Return (X, Y) of the center of cell containing provided text 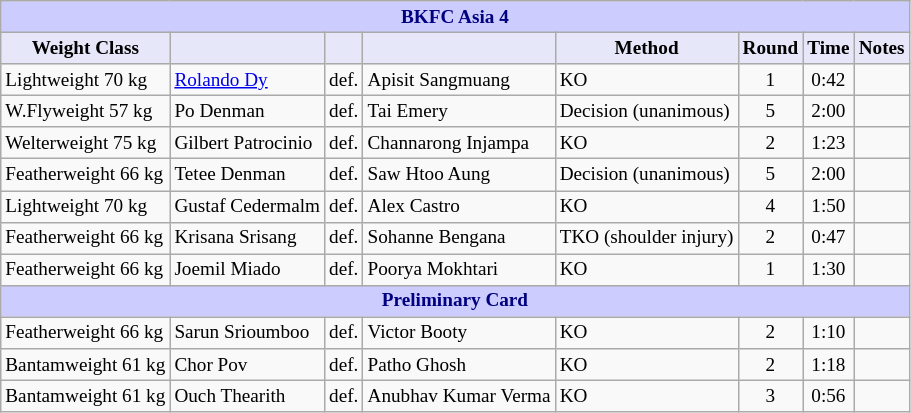
Poorya Mokhtari (459, 270)
Welterweight 75 kg (86, 143)
Saw Htoo Aung (459, 175)
Anubhav Kumar Verma (459, 396)
1:50 (828, 206)
Chor Pov (248, 365)
Gustaf Cedermalm (248, 206)
4 (770, 206)
Sarun Srioumboo (248, 333)
1:30 (828, 270)
Tai Emery (459, 111)
Tetee Denman (248, 175)
Victor Booty (459, 333)
Notes (882, 48)
Alex Castro (459, 206)
1:23 (828, 143)
0:47 (828, 238)
Rolando Dy (248, 80)
W.Flyweight 57 kg (86, 111)
1:18 (828, 365)
0:56 (828, 396)
TKO (shoulder injury) (646, 238)
Time (828, 48)
Apisit Sangmuang (459, 80)
Method (646, 48)
Weight Class (86, 48)
0:42 (828, 80)
Po Denman (248, 111)
Ouch Thearith (248, 396)
Sohanne Bengana (459, 238)
Patho Ghosh (459, 365)
Joemil Miado (248, 270)
1:10 (828, 333)
Channarong Injampa (459, 143)
Round (770, 48)
Gilbert Patrocinio (248, 143)
Preliminary Card (455, 301)
BKFC Asia 4 (455, 17)
Krisana Srisang (248, 238)
3 (770, 396)
